Find where the given text appears and provide that cell's center as [x, y] coordinate. 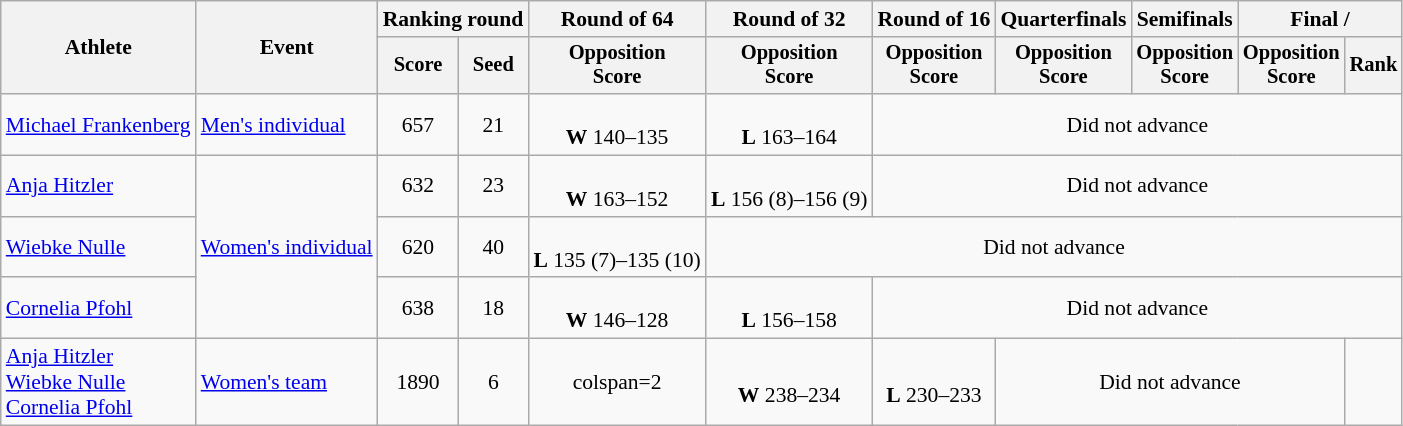
Rank [1374, 66]
L 156 (8)–156 (9) [790, 186]
21 [493, 124]
Round of 32 [790, 19]
L 163–164 [790, 124]
W 140–135 [616, 124]
Seed [493, 66]
Women's team [287, 382]
657 [418, 124]
Round of 64 [616, 19]
632 [418, 186]
Score [418, 66]
Cornelia Pfohl [98, 308]
23 [493, 186]
Women's individual [287, 248]
Men's individual [287, 124]
18 [493, 308]
colspan=2 [616, 382]
Final / [1320, 19]
W 163–152 [616, 186]
Ranking round [454, 19]
Wiebke Nulle [98, 248]
L 230–233 [934, 382]
W 146–128 [616, 308]
W 238–234 [790, 382]
Quarterfinals [1063, 19]
40 [493, 248]
L 135 (7)–135 (10) [616, 248]
Event [287, 48]
Athlete [98, 48]
Michael Frankenberg [98, 124]
Round of 16 [934, 19]
1890 [418, 382]
L 156–158 [790, 308]
638 [418, 308]
Anja Hitzler [98, 186]
6 [493, 382]
Semifinals [1184, 19]
620 [418, 248]
Anja HitzlerWiebke NulleCornelia Pfohl [98, 382]
